Capture the cell that displays the provided text and extract its [x, y] central coordinate. 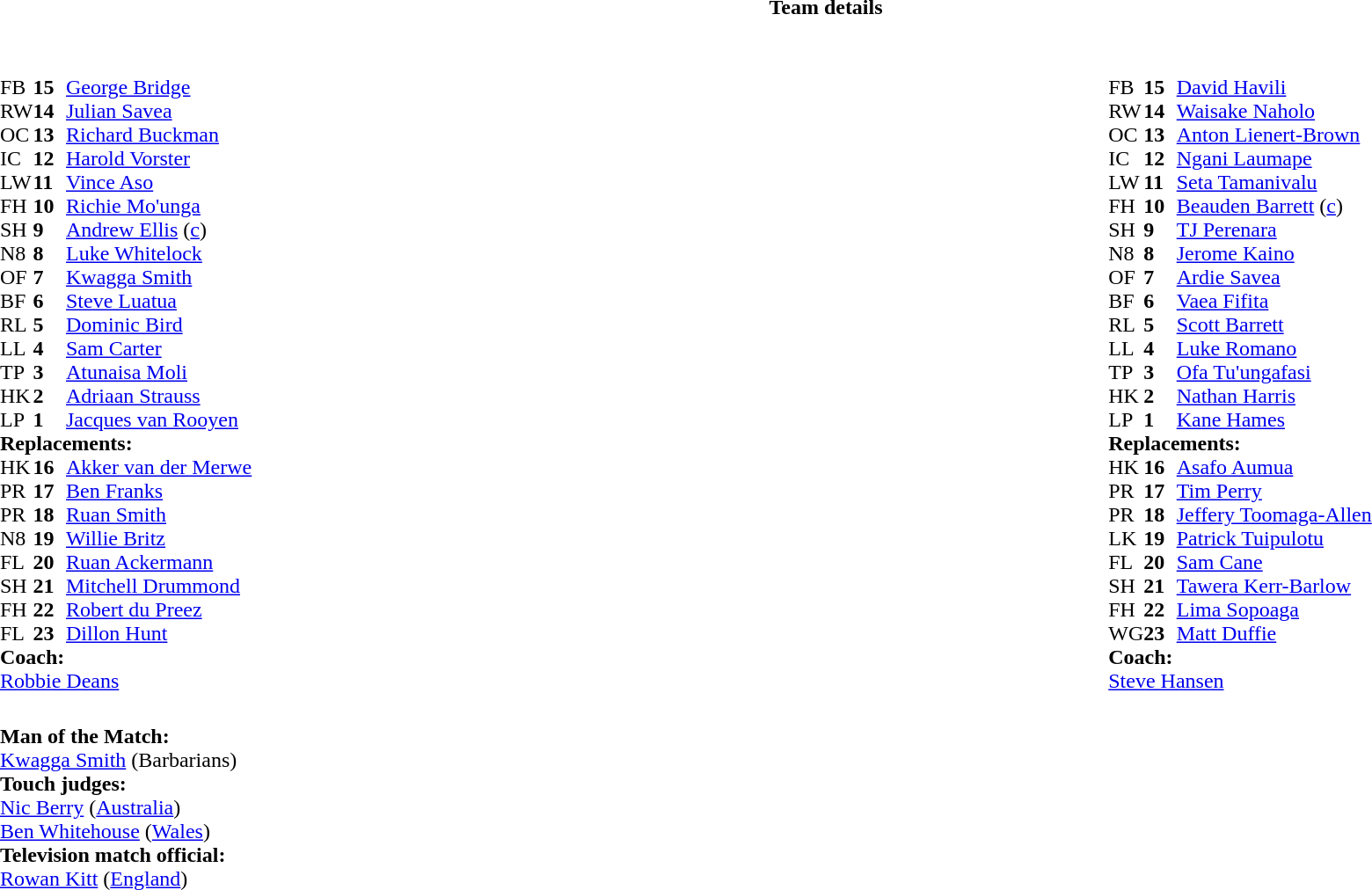
Matt Duffie [1274, 633]
Steve Luatua [158, 301]
Lima Sopoaga [1274, 610]
Willie Britz [158, 538]
LK [1126, 538]
Kwagga Smith [158, 278]
Ruan Smith [158, 515]
Robbie Deans [126, 681]
George Bridge [158, 88]
Dominic Bird [158, 325]
Robert du Preez [158, 610]
Sam Cane [1274, 563]
Vince Aso [158, 183]
Andrew Ellis (c) [158, 230]
Julian Savea [158, 111]
Scott Barrett [1274, 325]
Anton Lienert-Brown [1274, 135]
Luke Romano [1274, 348]
Jeffery Toomaga-Allen [1274, 515]
Patrick Tuipulotu [1274, 538]
Adriaan Strauss [158, 396]
Mitchell Drummond [158, 586]
Nathan Harris [1274, 396]
Sam Carter [158, 348]
Vaea Fifita [1274, 301]
Ardie Savea [1274, 278]
Asafo Aumua [1274, 468]
Jacques van Rooyen [158, 420]
Ben Franks [158, 491]
David Havili [1274, 88]
Akker van der Merwe [158, 468]
Beauden Barrett (c) [1274, 206]
Ofa Tu'ungafasi [1274, 373]
TJ Perenara [1274, 230]
WG [1126, 633]
Richard Buckman [158, 135]
Jerome Kaino [1274, 253]
Steve Hansen [1240, 681]
Dillon Hunt [158, 633]
Richie Mo'unga [158, 206]
Ruan Ackermann [158, 563]
Tawera Kerr-Barlow [1274, 586]
Kane Hames [1274, 420]
Waisake Naholo [1274, 111]
Tim Perry [1274, 491]
Luke Whitelock [158, 253]
Ngani Laumape [1274, 158]
Atunaisa Moli [158, 373]
Seta Tamanivalu [1274, 183]
Harold Vorster [158, 158]
